Provide the [x, y] coordinate of the cell's center where the given text is located.  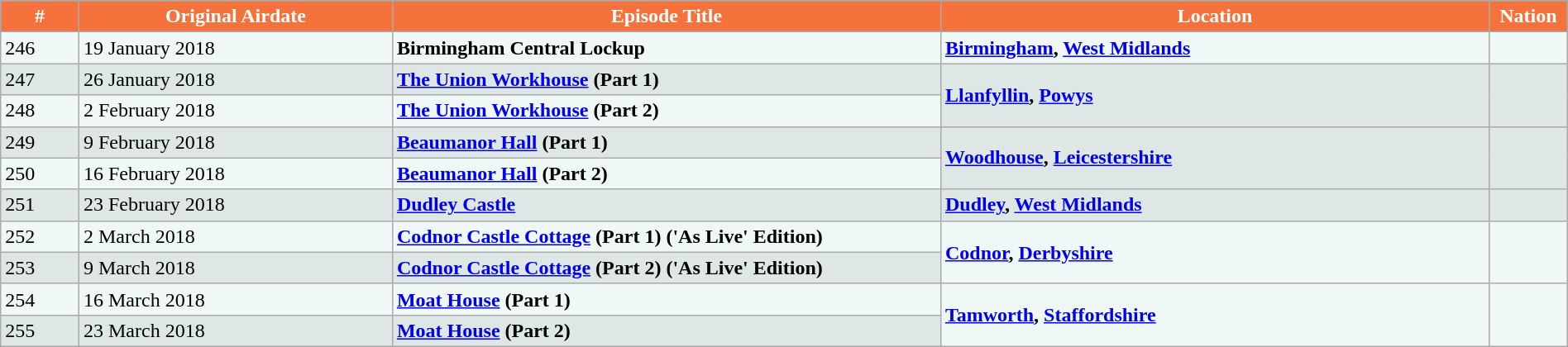
248 [40, 111]
9 March 2018 [235, 268]
The Union Workhouse (Part 2) [667, 111]
16 March 2018 [235, 299]
23 March 2018 [235, 330]
Location [1214, 17]
19 January 2018 [235, 48]
# [40, 17]
246 [40, 48]
255 [40, 330]
250 [40, 173]
2 February 2018 [235, 111]
Original Airdate [235, 17]
9 February 2018 [235, 142]
Tamworth, Staffordshire [1214, 315]
26 January 2018 [235, 79]
2 March 2018 [235, 236]
Nation [1528, 17]
253 [40, 268]
16 February 2018 [235, 173]
Beaumanor Hall (Part 2) [667, 173]
Llanfyllin, Powys [1214, 95]
Dudley, West Midlands [1214, 205]
252 [40, 236]
254 [40, 299]
Beaumanor Hall (Part 1) [667, 142]
Dudley Castle [667, 205]
Codnor Castle Cottage (Part 1) ('As Live' Edition) [667, 236]
Birmingham, West Midlands [1214, 48]
Birmingham Central Lockup [667, 48]
Episode Title [667, 17]
249 [40, 142]
Woodhouse, Leicestershire [1214, 158]
Moat House (Part 1) [667, 299]
247 [40, 79]
Codnor, Derbyshire [1214, 252]
The Union Workhouse (Part 1) [667, 79]
23 February 2018 [235, 205]
Codnor Castle Cottage (Part 2) ('As Live' Edition) [667, 268]
251 [40, 205]
Moat House (Part 2) [667, 330]
